Return the (X, Y) coordinate for the center point of the cell that contains the specified text.  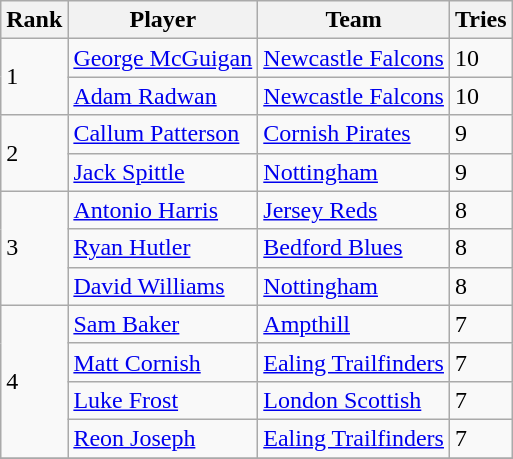
Rank (34, 20)
Matt Cornish (163, 362)
Player (163, 20)
Antonio Harris (163, 210)
Reon Joseph (163, 438)
London Scottish (354, 400)
4 (34, 381)
David Williams (163, 286)
Callum Patterson (163, 134)
George McGuigan (163, 58)
3 (34, 248)
Cornish Pirates (354, 134)
Bedford Blues (354, 248)
1 (34, 77)
Tries (480, 20)
Adam Radwan (163, 96)
2 (34, 153)
Sam Baker (163, 324)
Luke Frost (163, 400)
Jersey Reds (354, 210)
Jack Spittle (163, 172)
Ampthill (354, 324)
Ryan Hutler (163, 248)
Team (354, 20)
